Detect which cell encompasses the target text, then output its [x, y] center coordinate. 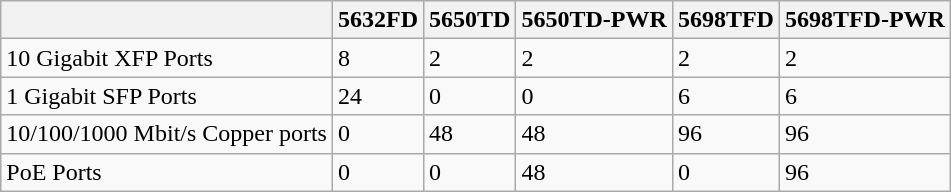
1 Gigabit SFP Ports [167, 96]
5650TD [470, 20]
24 [378, 96]
10/100/1000 Mbit/s Copper ports [167, 134]
PoE Ports [167, 172]
5632FD [378, 20]
8 [378, 58]
10 Gigabit XFP Ports [167, 58]
5698TFD [726, 20]
5650TD-PWR [594, 20]
5698TFD-PWR [864, 20]
